Return the (x, y) coordinate for the center point of the cell that contains the specified text.  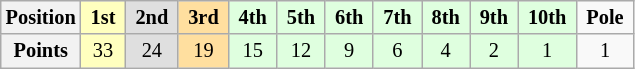
2nd (152, 17)
3rd (203, 17)
Position (41, 17)
Points (41, 51)
9th (494, 17)
10th (547, 17)
9 (349, 51)
6 (397, 51)
6th (349, 17)
4 (446, 51)
19 (203, 51)
12 (301, 51)
24 (152, 51)
33 (104, 51)
15 (253, 51)
2 (494, 51)
5th (301, 17)
7th (397, 17)
1st (104, 17)
4th (253, 17)
8th (446, 17)
Pole (604, 17)
